Identify which cell holds the provided text, then report its (x, y) central coordinate. 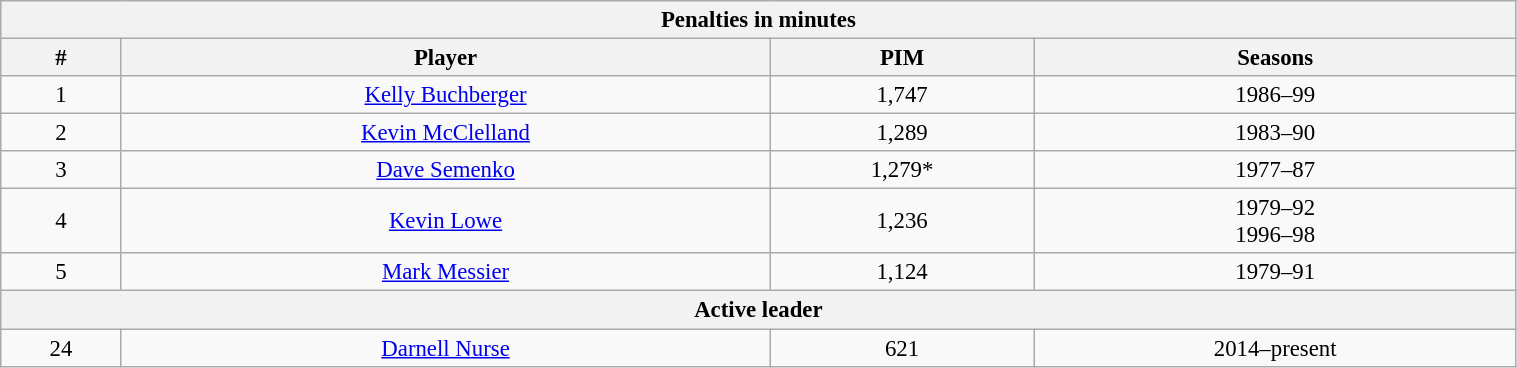
# (62, 58)
1,236 (902, 222)
Kevin McClelland (445, 133)
1986–99 (1275, 95)
5 (62, 273)
1,124 (902, 273)
Dave Semenko (445, 170)
1979–921996–98 (1275, 222)
1,289 (902, 133)
3 (62, 170)
Mark Messier (445, 273)
Kelly Buchberger (445, 95)
1979–91 (1275, 273)
4 (62, 222)
Active leader (758, 310)
1,279* (902, 170)
2 (62, 133)
1983–90 (1275, 133)
1 (62, 95)
24 (62, 348)
PIM (902, 58)
Kevin Lowe (445, 222)
1,747 (902, 95)
1977–87 (1275, 170)
Penalties in minutes (758, 20)
621 (902, 348)
2014–present (1275, 348)
Seasons (1275, 58)
Darnell Nurse (445, 348)
Player (445, 58)
